Return (X, Y) of the center of cell containing provided text 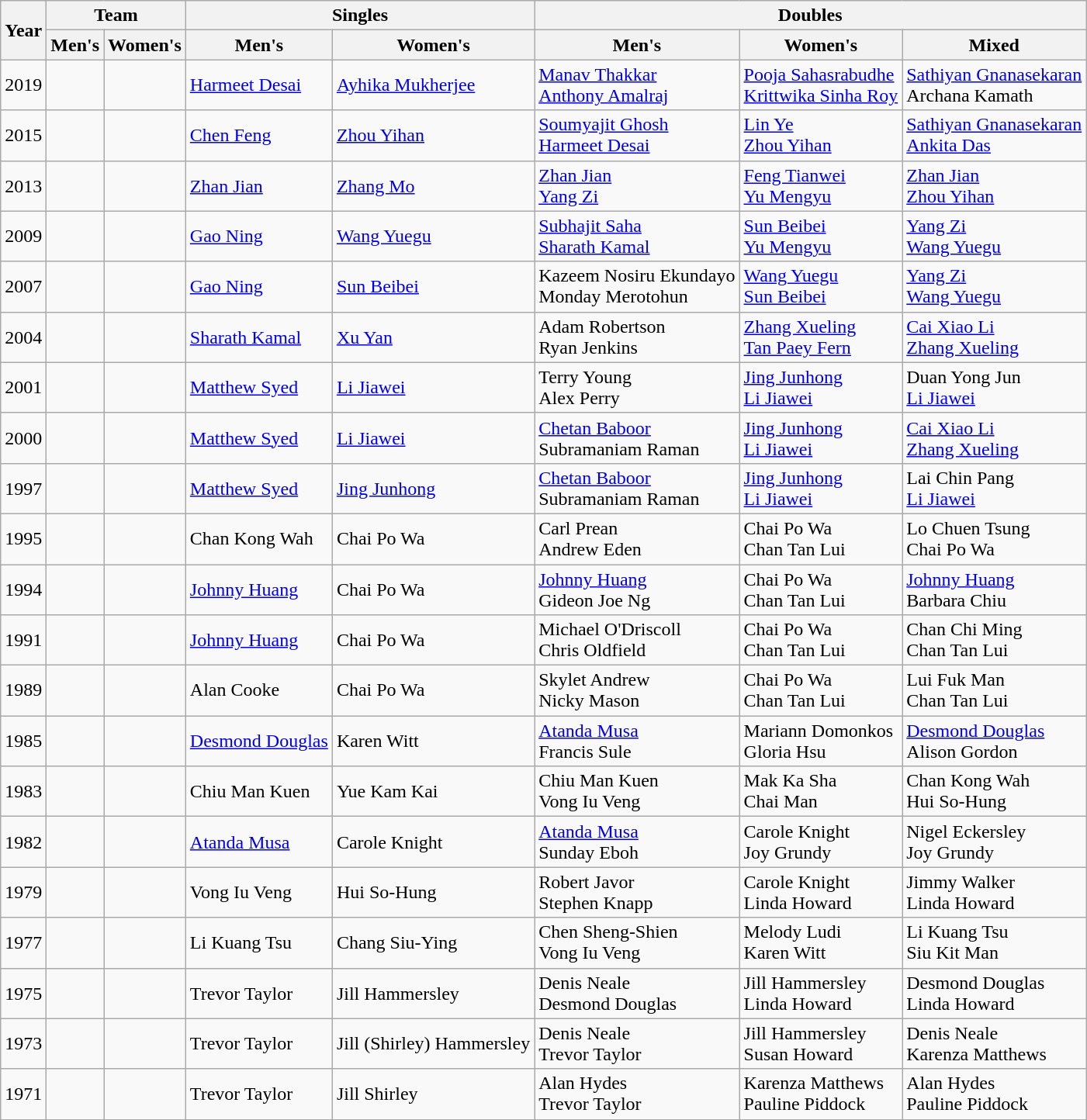
Doubles (810, 16)
Chiu Man Kuen Vong Iu Veng (637, 791)
1983 (23, 791)
Sharath Kamal (259, 337)
1994 (23, 589)
Feng Tianwei Yu Mengyu (821, 186)
Jill Hammersley Linda Howard (821, 993)
Zhou Yihan (433, 135)
Wang Yuegu Sun Beibei (821, 287)
Robert Javor Stephen Knapp (637, 892)
Chen Feng (259, 135)
Team (116, 16)
Jill Hammersley (433, 993)
1997 (23, 489)
Jill Shirley (433, 1094)
Jill Hammersley Susan Howard (821, 1044)
Mixed (995, 45)
Melody Ludi Karen Witt (821, 943)
Atanda Musa Sunday Eboh (637, 842)
Desmond Douglas (259, 741)
2001 (23, 388)
Alan Cooke (259, 690)
Denis Neale Trevor Taylor (637, 1044)
Johnny Huang Gideon Joe Ng (637, 589)
Denis Neale Karenza Matthews (995, 1044)
2013 (23, 186)
Lui Fuk Man Chan Tan Lui (995, 690)
1985 (23, 741)
Lai Chin Pang Li Jiawei (995, 489)
Chiu Man Kuen (259, 791)
Zhan Jian Zhou Yihan (995, 186)
Ayhika Mukherjee (433, 85)
Sathiyan Gnanasekaran Ankita Das (995, 135)
Chan Chi Ming Chan Tan Lui (995, 641)
Zhang Xueling Tan Paey Fern (821, 337)
Duan Yong Jun Li Jiawei (995, 388)
Subhajit Saha Sharath Kamal (637, 236)
2015 (23, 135)
Li Kuang Tsu Siu Kit Man (995, 943)
Mak Ka Sha Chai Man (821, 791)
Atanda Musa Francis Sule (637, 741)
Manav ThakkarAnthony Amalraj (637, 85)
Zhan Jian (259, 186)
1995 (23, 538)
Skylet Andrew Nicky Mason (637, 690)
Vong Iu Veng (259, 892)
2004 (23, 337)
Chan Kong Wah (259, 538)
Xu Yan (433, 337)
Lo Chuen Tsung Chai Po Wa (995, 538)
Johnny Huang Barbara Chiu (995, 589)
Pooja SahasrabudheKrittwika Sinha Roy (821, 85)
Carole Knight (433, 842)
Michael O'Driscoll Chris Oldfield (637, 641)
Jill (Shirley) Hammersley (433, 1044)
Chang Siu-Ying (433, 943)
Mariann Domonkos Gloria Hsu (821, 741)
Kazeem Nosiru Ekundayo Monday Merotohun (637, 287)
2007 (23, 287)
Yue Kam Kai (433, 791)
Desmond Douglas Linda Howard (995, 993)
2009 (23, 236)
Nigel Eckersley Joy Grundy (995, 842)
1991 (23, 641)
Carl Prean Andrew Eden (637, 538)
Jimmy Walker Linda Howard (995, 892)
1975 (23, 993)
Alan Hydes Trevor Taylor (637, 1094)
1977 (23, 943)
Hui So-Hung (433, 892)
2000 (23, 437)
Karenza Matthews Pauline Piddock (821, 1094)
Li Kuang Tsu (259, 943)
Year (23, 30)
Sun Beibei (433, 287)
Zhan Jian Yang Zi (637, 186)
Denis Neale Desmond Douglas (637, 993)
Jing Junhong (433, 489)
Terry Young Alex Perry (637, 388)
Sathiyan Gnanasekaran Archana Kamath (995, 85)
Singles (360, 16)
Karen Witt (433, 741)
2019 (23, 85)
Zhang Mo (433, 186)
Chan Kong Wah Hui So-Hung (995, 791)
1973 (23, 1044)
Alan Hydes Pauline Piddock (995, 1094)
Carole Knight Linda Howard (821, 892)
Adam Robertson Ryan Jenkins (637, 337)
Atanda Musa (259, 842)
1989 (23, 690)
Sun Beibei Yu Mengyu (821, 236)
Carole Knight Joy Grundy (821, 842)
Harmeet Desai (259, 85)
Soumyajit Ghosh Harmeet Desai (637, 135)
Wang Yuegu (433, 236)
1971 (23, 1094)
Lin Ye Zhou Yihan (821, 135)
1982 (23, 842)
Chen Sheng-Shien Vong Iu Veng (637, 943)
1979 (23, 892)
Desmond Douglas Alison Gordon (995, 741)
